Find where the given text appears and provide that cell's center as (X, Y) coordinate. 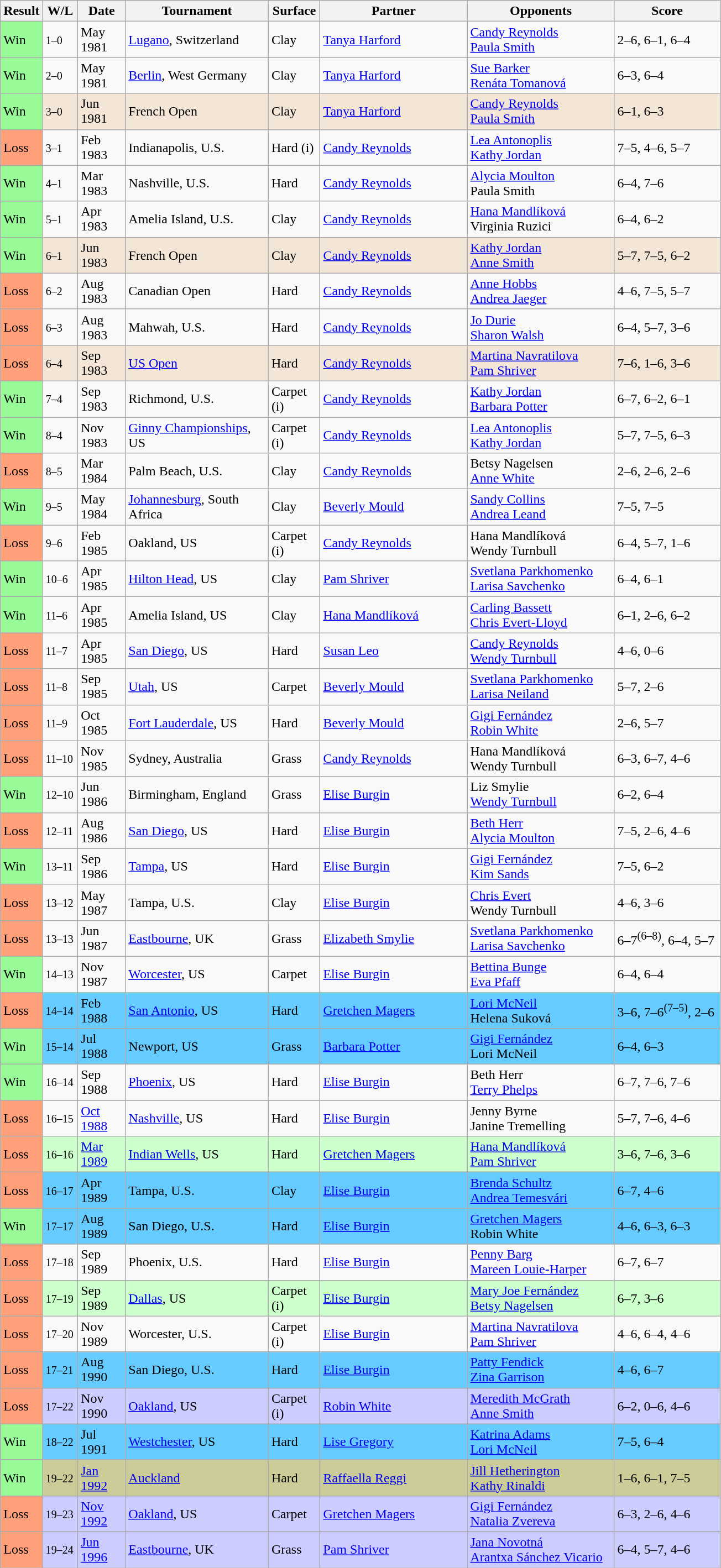
6–4 (60, 363)
Partner (394, 11)
17–17 (60, 1226)
Jill Hetherington Kathy Rinaldi (541, 1478)
13–13 (60, 938)
Katrina Adams Lori McNeil (541, 1441)
Lugano, Switzerland (197, 40)
6–4, 6–3 (667, 1047)
Phoenix, U.S. (197, 1262)
6–7(6–8), 6–4, 5–7 (667, 938)
4–6, 6–3, 6–3 (667, 1226)
Hard (i) (294, 147)
Score (667, 11)
Feb 1988 (102, 1010)
Newport, US (197, 1047)
Gigi Fernández Natalia Zvereva (541, 1513)
6–4, 6–1 (667, 579)
May 1984 (102, 507)
Robin White (394, 1406)
6–3, 2–6, 4–6 (667, 1513)
3–1 (60, 147)
19–24 (60, 1550)
Johannesburg, South Africa (197, 507)
16–16 (60, 1154)
6–2 (60, 291)
Palm Beach, U.S. (197, 471)
Aug 1986 (102, 830)
Jo Durie Sharon Walsh (541, 327)
11–10 (60, 758)
Jun 1987 (102, 938)
Jul 1988 (102, 1047)
Penny Barg Mareen Louie-Harper (541, 1262)
17–21 (60, 1370)
5–7, 7–6, 4–6 (667, 1119)
11–8 (60, 686)
Susan Leo (394, 651)
San Antonio, US (197, 1010)
6–7, 3–6 (667, 1298)
Phoenix, US (197, 1082)
Mar 1984 (102, 471)
Alycia Moulton Paula Smith (541, 183)
Gretchen Magers Robin White (541, 1226)
11–7 (60, 651)
6–7, 6–2, 6–1 (667, 399)
Carling Bassett Chris Evert-Lloyd (541, 615)
Surface (294, 11)
7–5, 7–5 (667, 507)
2–6, 2–6, 2–6 (667, 471)
Svetlana Parkhomenko Larisa Neiland (541, 686)
11–6 (60, 615)
5–7, 7–5, 6–2 (667, 255)
Worcester, U.S. (197, 1334)
17–22 (60, 1406)
Canadian Open (197, 291)
Fort Lauderdale, US (197, 723)
7–5, 6–4 (667, 1441)
Amelia Island, U.S. (197, 219)
15–14 (60, 1047)
Sandy Collins Andrea Leand (541, 507)
Nov 1985 (102, 758)
2–6, 6–1, 6–4 (667, 40)
W/L (60, 11)
Jun 1981 (102, 112)
8–4 (60, 434)
4–6, 3–6 (667, 902)
Mar 1983 (102, 183)
US Open (197, 363)
11–9 (60, 723)
Hana Mandlíková Virginia Ruzici (541, 219)
Berlin, West Germany (197, 75)
Utah, US (197, 686)
Mary Joe Fernández Betsy Nagelsen (541, 1298)
Kathy Jordan Barbara Potter (541, 399)
9–5 (60, 507)
13–11 (60, 867)
8–5 (60, 471)
Indian Wells, US (197, 1154)
Aug 1989 (102, 1226)
5–1 (60, 219)
19–22 (60, 1478)
Indianapolis, U.S. (197, 147)
Candy Reynolds Wendy Turnbull (541, 651)
Aug 1990 (102, 1370)
6–3 (60, 327)
Nov 1992 (102, 1513)
1–6, 6–1, 7–5 (667, 1478)
Dallas, US (197, 1298)
6–1, 6–3 (667, 112)
6–7, 7–6, 7–6 (667, 1082)
Feb 1983 (102, 147)
1–0 (60, 40)
Mar 1989 (102, 1154)
Hana Mandlíková Pam Shriver (541, 1154)
6–4, 5–7, 1–6 (667, 543)
7–6, 1–6, 3–6 (667, 363)
3–0 (60, 112)
Jenny Byrne Janine Tremelling (541, 1119)
7–5, 2–6, 4–6 (667, 830)
Gigi Fernández Kim Sands (541, 867)
Beth Herr Terry Phelps (541, 1082)
Result (22, 11)
Lori McNeil Helena Suková (541, 1010)
16–15 (60, 1119)
Birmingham, England (197, 795)
12–10 (60, 795)
Richmond, U.S. (197, 399)
4–6, 7–5, 5–7 (667, 291)
Jun 1996 (102, 1550)
Jana Novotná Arantxa Sánchez Vicario (541, 1550)
Betsy Nagelsen Anne White (541, 471)
Raffaella Reggi (394, 1478)
17–18 (60, 1262)
Sep 1986 (102, 867)
Nashville, US (197, 1119)
17–19 (60, 1298)
7–4 (60, 399)
Apr 1983 (102, 219)
16–14 (60, 1082)
Date (102, 11)
May 1987 (102, 902)
Sue Barker Renáta Tomanová (541, 75)
18–22 (60, 1441)
Tournament (197, 11)
Meredith McGrath Anne Smith (541, 1406)
Beth Herr Alycia Moulton (541, 830)
6–4, 7–6 (667, 183)
2–6, 5–7 (667, 723)
Liz Smylie Wendy Turnbull (541, 795)
4–6, 0–6 (667, 651)
9–6 (60, 543)
5–7, 7–5, 6–3 (667, 434)
Westchester, US (197, 1441)
Sydney, Australia (197, 758)
Brenda Schultz Andrea Temesvári (541, 1191)
19–23 (60, 1513)
6–4, 6–4 (667, 974)
Auckland (197, 1478)
Nov 1987 (102, 974)
14–14 (60, 1010)
16–17 (60, 1191)
6–7, 6–7 (667, 1262)
3–6, 7–6(7–5), 2–6 (667, 1010)
5–7, 2–6 (667, 686)
Ginny Championships, US (197, 434)
Hana Mandlíková (394, 615)
10–6 (60, 579)
Hilton Head, US (197, 579)
Sep 1988 (102, 1082)
Kathy Jordan Anne Smith (541, 255)
Jan 1992 (102, 1478)
6–2, 6–4 (667, 795)
Barbara Potter (394, 1047)
17–20 (60, 1334)
Tampa, US (197, 867)
Apr 1989 (102, 1191)
6–7, 4–6 (667, 1191)
Opponents (541, 11)
14–13 (60, 974)
Oct 1985 (102, 723)
6–4, 5–7, 4–6 (667, 1550)
Nov 1983 (102, 434)
7–5, 4–6, 5–7 (667, 147)
Jun 1983 (102, 255)
6–3, 6–7, 4–6 (667, 758)
Jul 1991 (102, 1441)
6–4, 5–7, 3–6 (667, 327)
Elizabeth Smylie (394, 938)
4–6, 6–4, 4–6 (667, 1334)
7–5, 6–2 (667, 867)
Sep 1985 (102, 686)
Gigi Fernández Robin White (541, 723)
3–6, 7–6, 3–6 (667, 1154)
13–12 (60, 902)
Amelia Island, US (197, 615)
Feb 1985 (102, 543)
6–1 (60, 255)
Anne Hobbs Andrea Jaeger (541, 291)
4–1 (60, 183)
12–11 (60, 830)
Nov 1990 (102, 1406)
2–0 (60, 75)
4–6, 6–7 (667, 1370)
Lise Gregory (394, 1441)
Worcester, US (197, 974)
6–4, 6–2 (667, 219)
Jun 1986 (102, 795)
Nov 1989 (102, 1334)
Nashville, U.S. (197, 183)
6–3, 6–4 (667, 75)
Mahwah, U.S. (197, 327)
Oct 1988 (102, 1119)
6–1, 2–6, 6–2 (667, 615)
Chris Evert Wendy Turnbull (541, 902)
Patty Fendick Zina Garrison (541, 1370)
Bettina Bunge Eva Pfaff (541, 974)
6–2, 0–6, 4–6 (667, 1406)
Gigi Fernández Lori McNeil (541, 1047)
